Extract the (x, y) coordinate from the center of the cell holding the provided text.  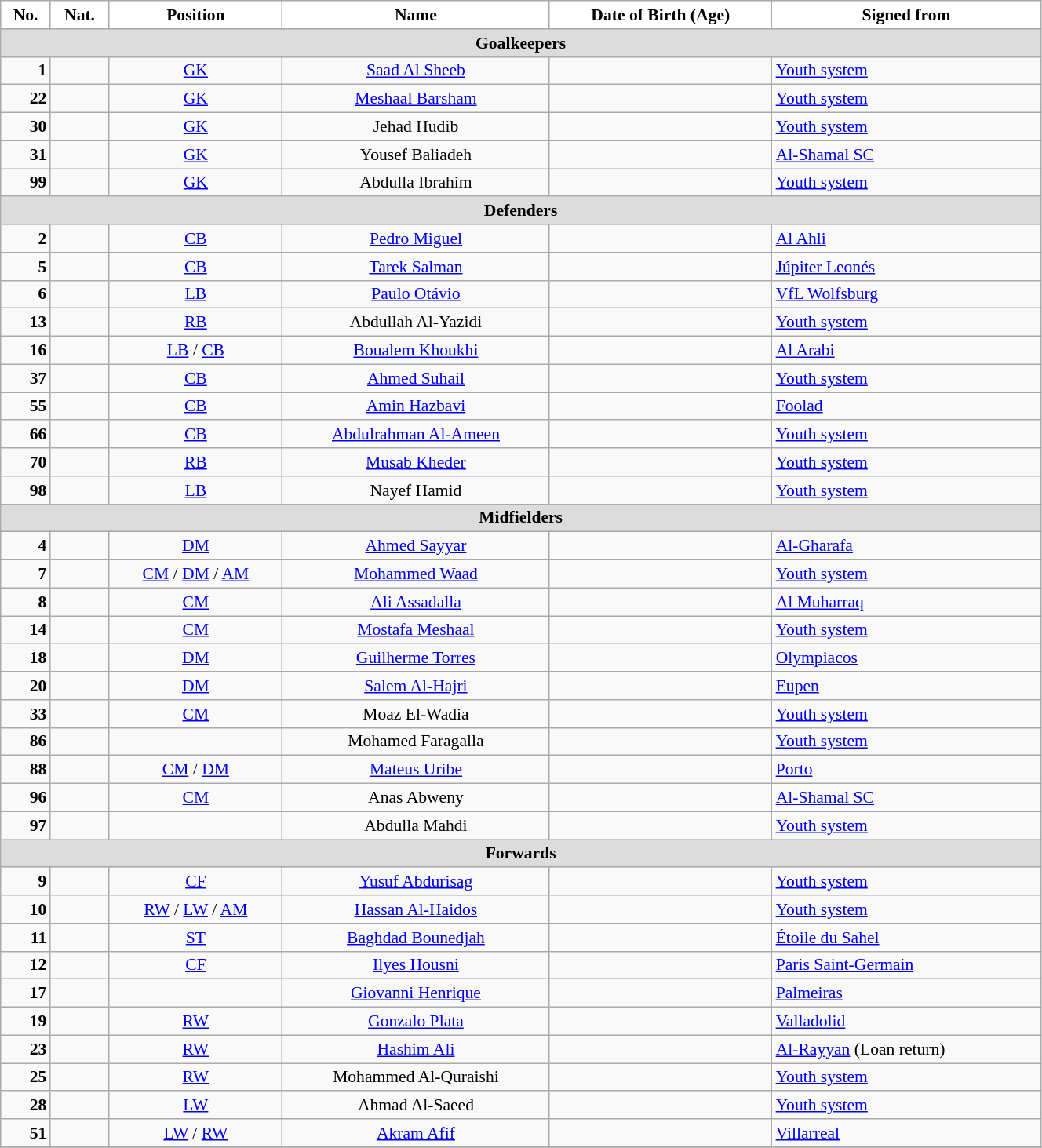
Gonzalo Plata (416, 1022)
88 (26, 770)
Nat. (79, 15)
Eupen (907, 686)
LW (196, 1106)
99 (26, 183)
Yousef Baliadeh (416, 155)
Ahmed Sayyar (416, 546)
Ali Assadalla (416, 602)
Mohammed Waad (416, 574)
28 (26, 1106)
98 (26, 490)
Étoile du Sahel (907, 938)
4 (26, 546)
Porto (907, 770)
Abdulla Ibrahim (416, 183)
Meshaal Barsham (416, 99)
Pedro Miguel (416, 239)
Name (416, 15)
Al-Rayyan (Loan return) (907, 1049)
Al Ahli (907, 239)
VfL Wolfsburg (907, 294)
Al Arabi (907, 351)
Yusuf Abdurisag (416, 882)
Nayef Hamid (416, 490)
5 (26, 267)
Olympiacos (907, 658)
6 (26, 294)
37 (26, 378)
Mateus Uribe (416, 770)
Amin Hazbavi (416, 406)
Hashim Ali (416, 1049)
Mohamed Faragalla (416, 742)
86 (26, 742)
Forwards (521, 854)
17 (26, 993)
Ahmed Suhail (416, 378)
10 (26, 909)
CM / DM / AM (196, 574)
30 (26, 127)
20 (26, 686)
16 (26, 351)
14 (26, 630)
LB / CB (196, 351)
97 (26, 825)
51 (26, 1133)
66 (26, 435)
11 (26, 938)
Moaz El-Wadia (416, 714)
No. (26, 15)
Musab Kheder (416, 462)
Abdullah Al-Yazidi (416, 323)
70 (26, 462)
Tarek Salman (416, 267)
Saad Al Sheeb (416, 71)
Akram Afif (416, 1133)
Júpiter Leonés (907, 267)
9 (26, 882)
Position (196, 15)
Baghdad Bounedjah (416, 938)
Paulo Otávio (416, 294)
Mohammed Al-Quraishi (416, 1077)
Villarreal (907, 1133)
55 (26, 406)
Hassan Al-Haidos (416, 909)
CM / DM (196, 770)
ST (196, 938)
Salem Al-Hajri (416, 686)
Paris Saint-Germain (907, 965)
Jehad Hudib (416, 127)
Ahmad Al-Saeed (416, 1106)
23 (26, 1049)
19 (26, 1022)
8 (26, 602)
Midfielders (521, 518)
Date of Birth (Age) (661, 15)
Abdulrahman Al-Ameen (416, 435)
18 (26, 658)
RW / LW / AM (196, 909)
Anas Abweny (416, 798)
Giovanni Henrique (416, 993)
22 (26, 99)
Ilyes Housni (416, 965)
Valladolid (907, 1022)
Palmeiras (907, 993)
1 (26, 71)
31 (26, 155)
96 (26, 798)
Signed from (907, 15)
2 (26, 239)
Defenders (521, 211)
Boualem Khoukhi (416, 351)
33 (26, 714)
25 (26, 1077)
7 (26, 574)
Al Muharraq (907, 602)
12 (26, 965)
Goalkeepers (521, 43)
Guilherme Torres (416, 658)
Mostafa Meshaal (416, 630)
LW / RW (196, 1133)
Al-Gharafa (907, 546)
Foolad (907, 406)
Abdulla Mahdi (416, 825)
13 (26, 323)
